Scan for the cell matching the given text and deliver its [X, Y] coordinate at center. 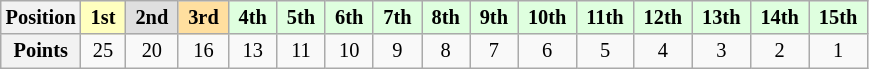
11th [604, 17]
10th [547, 17]
14th [779, 17]
25 [104, 51]
9th [494, 17]
7th [397, 17]
Position [41, 17]
2nd [152, 17]
5 [604, 51]
3 [721, 51]
9 [397, 51]
1 [838, 51]
13 [253, 51]
Points [41, 51]
5th [301, 17]
3rd [203, 17]
7 [494, 51]
4 [663, 51]
10 [349, 51]
4th [253, 17]
12th [663, 17]
15th [838, 17]
11 [301, 51]
16 [203, 51]
1st [104, 17]
8 [446, 51]
20 [152, 51]
13th [721, 17]
2 [779, 51]
8th [446, 17]
6 [547, 51]
6th [349, 17]
